Determine the (X, Y) coordinate at the center of the cell enclosing the given text.  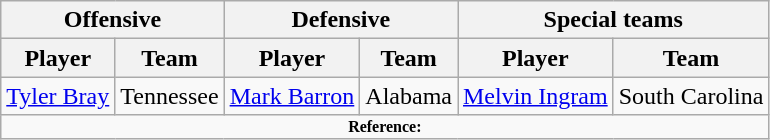
Melvin Ingram (536, 96)
Special teams (614, 20)
Mark Barron (292, 96)
Alabama (409, 96)
Offensive (112, 20)
South Carolina (691, 96)
Tennessee (170, 96)
Defensive (340, 20)
Reference: (385, 127)
Tyler Bray (58, 96)
